Search for the cell housing the specified text and yield its (X, Y) center coordinate. 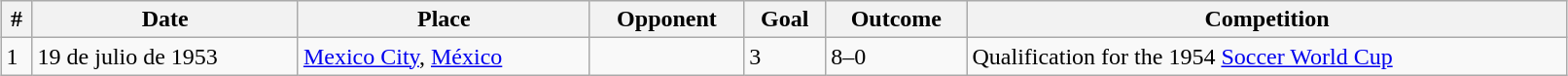
Competition (1266, 19)
Qualification for the 1954 Soccer World Cup (1266, 57)
Goal (785, 19)
8–0 (897, 57)
Place (444, 19)
Date (165, 19)
# (17, 19)
19 de julio de 1953 (165, 57)
Opponent (666, 19)
Outcome (897, 19)
1 (17, 57)
3 (785, 57)
Mexico City, México (444, 57)
